From the cell containing the given text, extract its center point as (X, Y) coordinate. 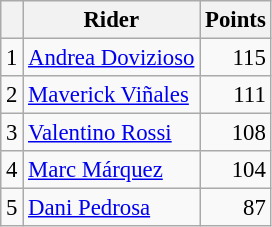
Rider (112, 20)
4 (12, 170)
3 (12, 133)
111 (236, 95)
Dani Pedrosa (112, 208)
115 (236, 58)
108 (236, 133)
Points (236, 20)
87 (236, 208)
Marc Márquez (112, 170)
104 (236, 170)
Maverick Viñales (112, 95)
Andrea Dovizioso (112, 58)
5 (12, 208)
2 (12, 95)
Valentino Rossi (112, 133)
1 (12, 58)
